Provide the (x, y) coordinate of the cell's center where the given text is located.  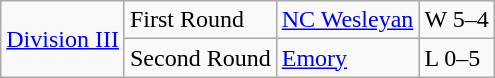
L 0–5 (456, 58)
Emory (348, 58)
Second Round (200, 58)
Division III (63, 39)
W 5–4 (456, 20)
NC Wesleyan (348, 20)
First Round (200, 20)
